Output the [x, y] coordinate of the center of the cell containing the given text.  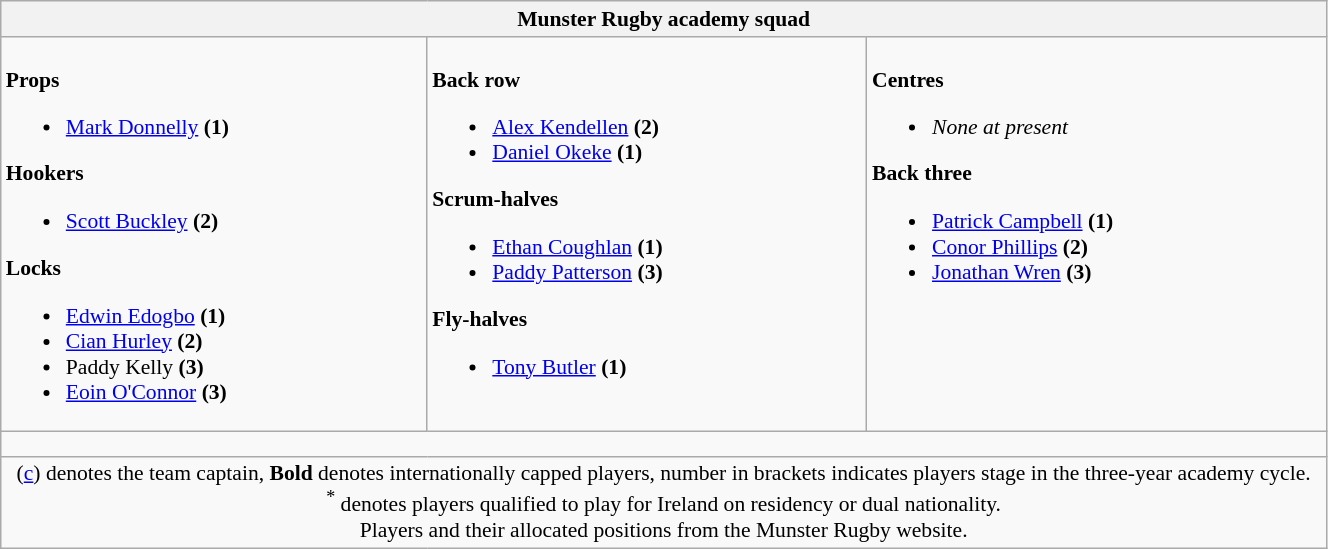
CentresNone at presentBack three Patrick Campbell (1) Conor Phillips (2) Jonathan Wren (3) [1096, 234]
Props Mark Donnelly (1)Hookers Scott Buckley (2)Locks Edwin Edogbo (1) Cian Hurley (2) Paddy Kelly (3) Eoin O'Connor (3) [214, 234]
Back row Alex Kendellen (2) Daniel Okeke (1)Scrum-halves Ethan Coughlan (1) Paddy Patterson (3)Fly-halves Tony Butler (1) [647, 234]
Munster Rugby academy squad [664, 19]
